Find where the given text appears and provide that cell's center as (X, Y) coordinate. 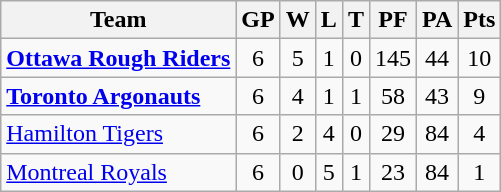
PF (392, 20)
43 (436, 96)
L (328, 20)
Team (118, 20)
GP (258, 20)
Toronto Argonauts (118, 96)
58 (392, 96)
T (356, 20)
Montreal Royals (118, 172)
2 (298, 134)
Pts (480, 20)
145 (392, 58)
W (298, 20)
Hamilton Tigers (118, 134)
PA (436, 20)
10 (480, 58)
Ottawa Rough Riders (118, 58)
29 (392, 134)
9 (480, 96)
44 (436, 58)
23 (392, 172)
